Detect which cell encompasses the target text, then output its [x, y] center coordinate. 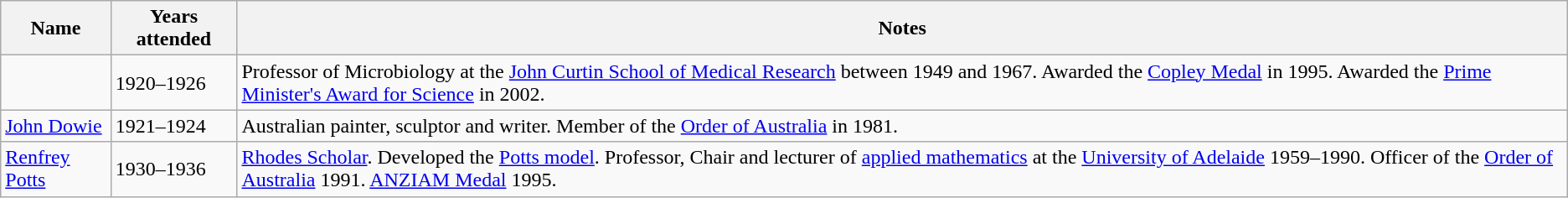
Renfrey Potts [55, 169]
Notes [902, 29]
Australian painter, sculptor and writer. Member of the Order of Australia in 1981. [902, 126]
John Dowie [55, 126]
1930–1936 [174, 169]
Name [55, 29]
Years attended [174, 29]
1920–1926 [174, 82]
1921–1924 [174, 126]
